Return the [x, y] coordinate for the center point of the cell that contains the specified text.  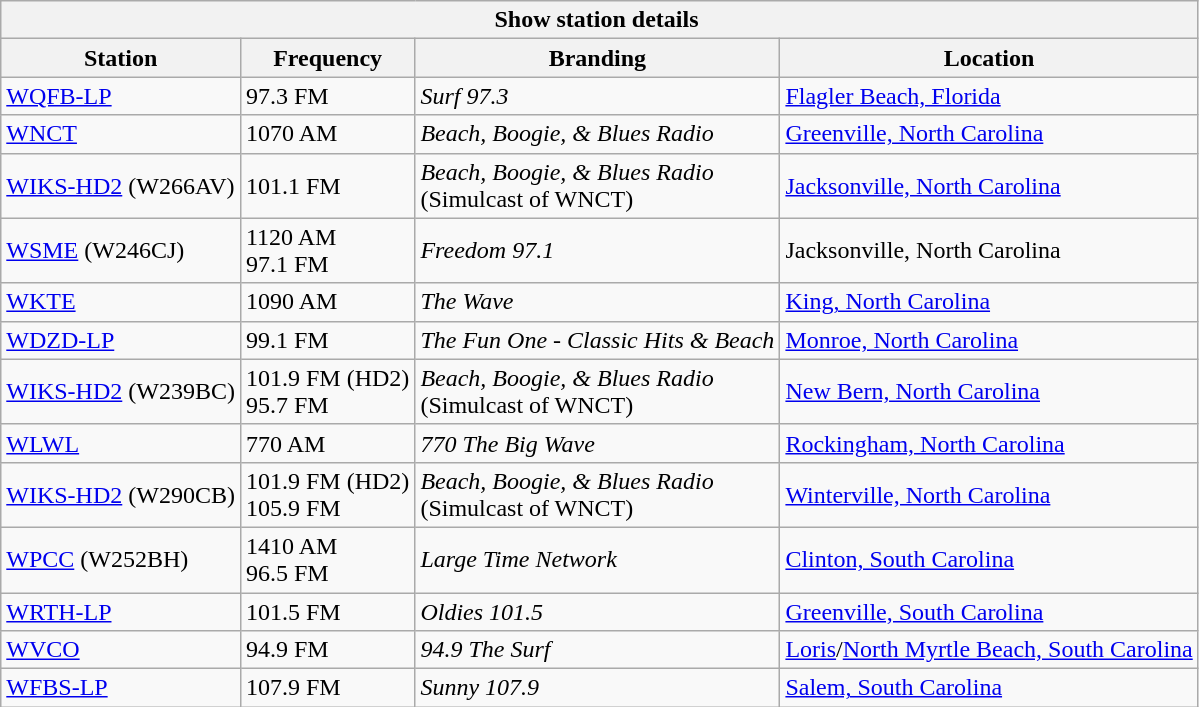
770 AM [327, 443]
97.3 FM [327, 96]
1120 AM97.1 FM [327, 250]
Freedom 97.1 [598, 250]
Greenville, North Carolina [989, 134]
Flagler Beach, Florida [989, 96]
99.1 FM [327, 340]
WRTH-LP [121, 611]
101.9 FM (HD2)105.9 FM [327, 494]
WIKS-HD2 (W266AV) [121, 186]
WQFB-LP [121, 96]
WSME (W246CJ) [121, 250]
1410 AM96.5 FM [327, 560]
Large Time Network [598, 560]
1070 AM [327, 134]
WFBS-LP [121, 688]
Clinton, South Carolina [989, 560]
Surf 97.3 [598, 96]
WNCT [121, 134]
Show station details [600, 20]
The Wave [598, 302]
WIKS-HD2 (W239BC) [121, 392]
770 The Big Wave [598, 443]
WPCC (W252BH) [121, 560]
101.9 FM (HD2)95.7 FM [327, 392]
101.5 FM [327, 611]
Greenville, South Carolina [989, 611]
101.1 FM [327, 186]
WDZD-LP [121, 340]
94.9 FM [327, 650]
94.9 The Surf [598, 650]
Frequency [327, 58]
New Bern, North Carolina [989, 392]
Salem, South Carolina [989, 688]
Monroe, North Carolina [989, 340]
WKTE [121, 302]
Station [121, 58]
107.9 FM [327, 688]
1090 AM [327, 302]
Beach, Boogie, & Blues Radio [598, 134]
Loris/North Myrtle Beach, South Carolina [989, 650]
Oldies 101.5 [598, 611]
WLWL [121, 443]
WVCO [121, 650]
Branding [598, 58]
Sunny 107.9 [598, 688]
Location [989, 58]
Rockingham, North Carolina [989, 443]
WIKS-HD2 (W290CB) [121, 494]
King, North Carolina [989, 302]
Winterville, North Carolina [989, 494]
The Fun One - Classic Hits & Beach [598, 340]
